Search for the cell housing the specified text and yield its (x, y) center coordinate. 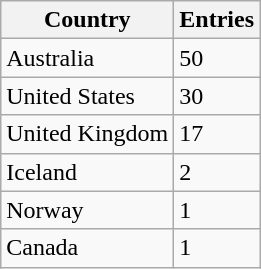
50 (217, 58)
United States (88, 96)
Entries (217, 20)
2 (217, 172)
Iceland (88, 172)
Norway (88, 210)
Country (88, 20)
United Kingdom (88, 134)
17 (217, 134)
30 (217, 96)
Canada (88, 248)
Australia (88, 58)
